Identify which cell holds the provided text, then report its (X, Y) central coordinate. 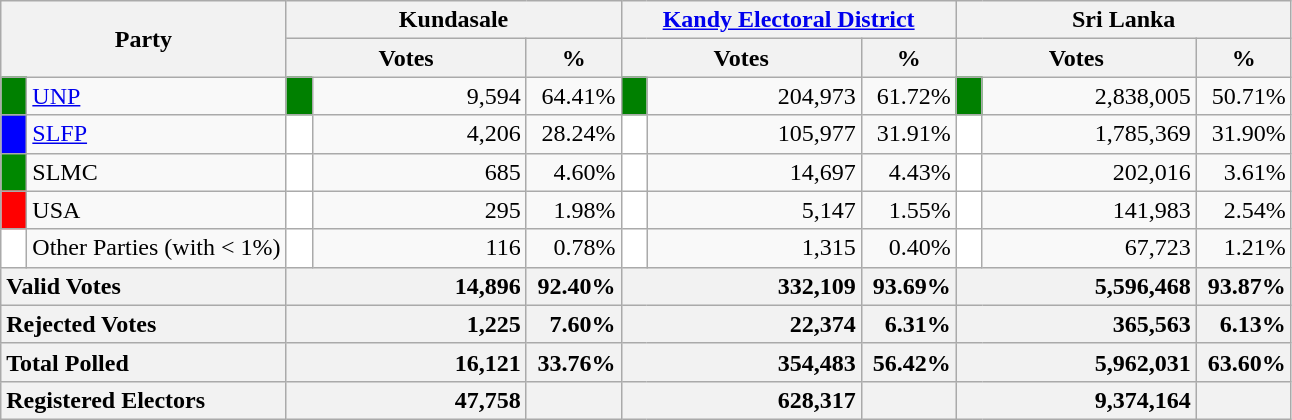
Other Parties (with < 1%) (156, 248)
9,594 (419, 96)
0.40% (908, 248)
93.87% (1244, 286)
4.43% (908, 172)
1,785,369 (1089, 134)
31.90% (1244, 134)
61.72% (908, 96)
2,838,005 (1089, 96)
31.91% (908, 134)
67,723 (1089, 248)
USA (156, 210)
93.69% (908, 286)
6.13% (1244, 324)
UNP (156, 96)
1.98% (574, 210)
3.61% (1244, 172)
9,374,164 (1076, 400)
Total Polled (144, 362)
Valid Votes (144, 286)
685 (419, 172)
47,758 (406, 400)
92.40% (574, 286)
28.24% (574, 134)
5,147 (754, 210)
16,121 (406, 362)
4.60% (574, 172)
Kundasale (454, 20)
22,374 (741, 324)
14,697 (754, 172)
Party (144, 39)
Kandy Electoral District (788, 20)
Rejected Votes (144, 324)
56.42% (908, 362)
64.41% (574, 96)
1,315 (754, 248)
354,483 (741, 362)
SLMC (156, 172)
14,896 (406, 286)
50.71% (1244, 96)
628,317 (741, 400)
5,596,468 (1076, 286)
116 (419, 248)
6.31% (908, 324)
SLFP (156, 134)
1.21% (1244, 248)
Sri Lanka (1124, 20)
33.76% (574, 362)
202,016 (1089, 172)
Registered Electors (144, 400)
295 (419, 210)
63.60% (1244, 362)
204,973 (754, 96)
141,983 (1089, 210)
1.55% (908, 210)
7.60% (574, 324)
0.78% (574, 248)
365,563 (1076, 324)
105,977 (754, 134)
5,962,031 (1076, 362)
2.54% (1244, 210)
4,206 (419, 134)
332,109 (741, 286)
1,225 (406, 324)
